Search for the cell housing the specified text and yield its (x, y) center coordinate. 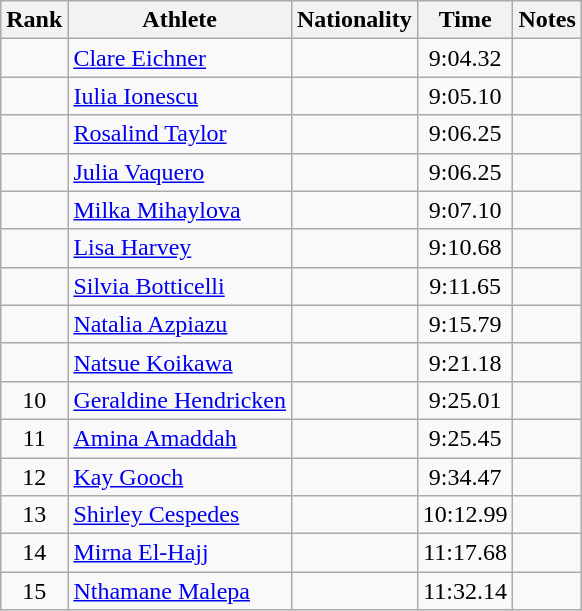
9:05.10 (465, 96)
11:32.14 (465, 591)
9:34.47 (465, 477)
Julia Vaquero (180, 172)
Lisa Harvey (180, 248)
Time (465, 20)
9:21.18 (465, 362)
Clare Eichner (180, 58)
14 (34, 553)
11:17.68 (465, 553)
Nthamane Malepa (180, 591)
11 (34, 438)
9:25.01 (465, 400)
9:04.32 (465, 58)
13 (34, 515)
Natalia Azpiazu (180, 324)
Geraldine Hendricken (180, 400)
Shirley Cespedes (180, 515)
Silvia Botticelli (180, 286)
Nationality (354, 20)
Natsue Koikawa (180, 362)
9:25.45 (465, 438)
Mirna El-Hajj (180, 553)
10:12.99 (465, 515)
Amina Amaddah (180, 438)
9:15.79 (465, 324)
Rosalind Taylor (180, 134)
Kay Gooch (180, 477)
10 (34, 400)
Athlete (180, 20)
Rank (34, 20)
9:10.68 (465, 248)
Notes (547, 20)
Iulia Ionescu (180, 96)
12 (34, 477)
15 (34, 591)
9:07.10 (465, 210)
9:11.65 (465, 286)
Milka Mihaylova (180, 210)
